Scan for the cell matching the given text and deliver its (x, y) coordinate at center. 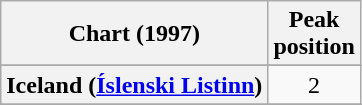
Chart (1997) (134, 34)
Peakposition (314, 34)
2 (314, 85)
Iceland (Íslenski Listinn) (134, 85)
